Extract the (X, Y) coordinate from the center of the cell holding the provided text.  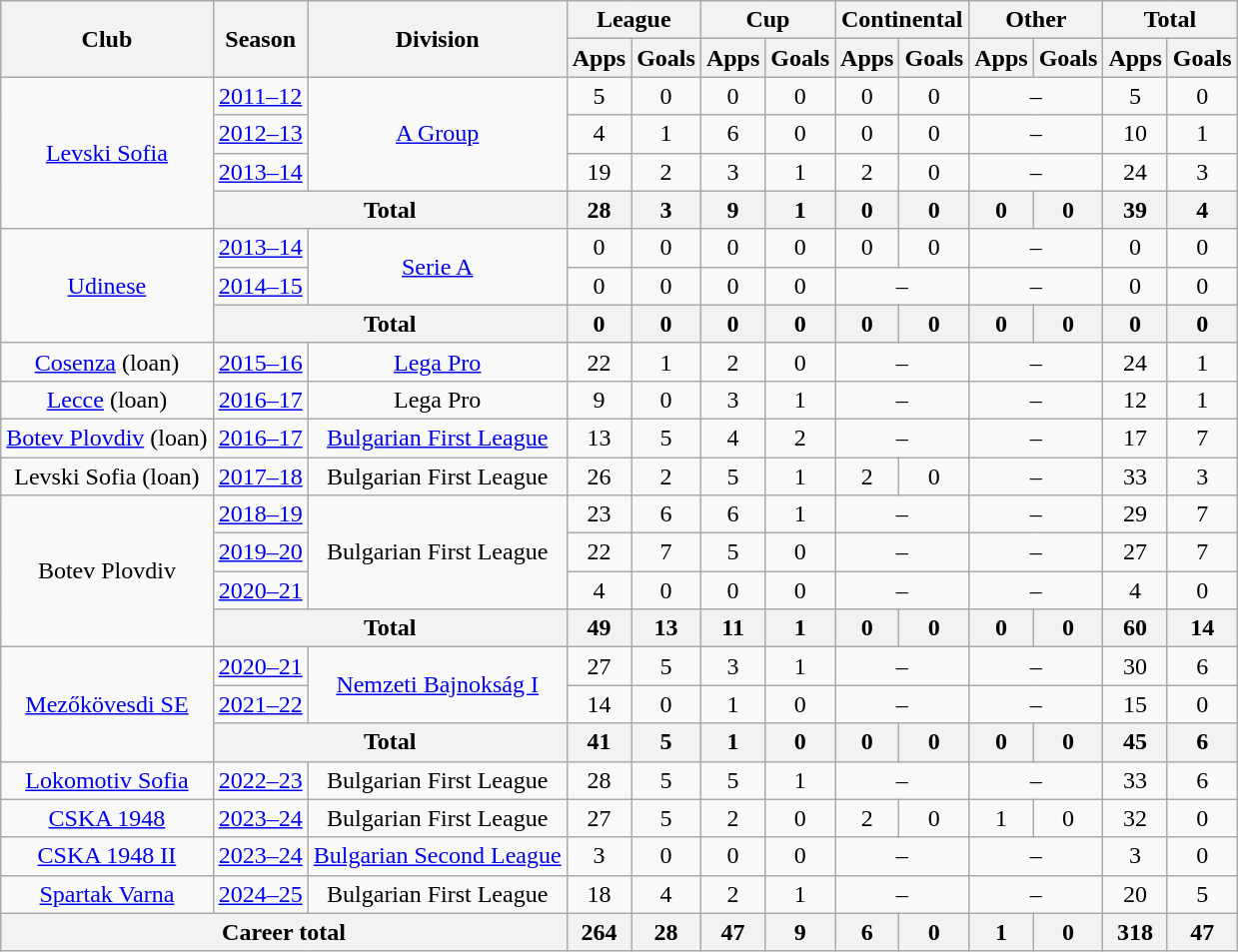
2015–16 (260, 362)
Bulgarian Second League (438, 856)
Division (438, 39)
Club (107, 39)
2018–19 (260, 514)
2022–23 (260, 780)
2024–25 (260, 894)
Botev Plovdiv (loan) (107, 438)
Spartak Varna (107, 894)
41 (599, 742)
30 (1135, 666)
12 (1135, 400)
Serie A (438, 267)
20 (1135, 894)
Mezőkövesdi SE (107, 704)
318 (1135, 932)
2011–12 (260, 96)
264 (599, 932)
23 (599, 514)
Botev Plovdiv (107, 571)
2014–15 (260, 286)
10 (1135, 134)
19 (599, 172)
Udinese (107, 286)
45 (1135, 742)
Other (1036, 20)
11 (732, 628)
Cosenza (loan) (107, 362)
CSKA 1948 (107, 818)
26 (599, 476)
CSKA 1948 II (107, 856)
Lokomotiv Sofia (107, 780)
15 (1135, 704)
Levski Sofia (loan) (107, 476)
32 (1135, 818)
Lecce (loan) (107, 400)
A Group (438, 134)
Career total (284, 932)
39 (1135, 210)
Cup (767, 20)
29 (1135, 514)
Season (260, 39)
2017–18 (260, 476)
60 (1135, 628)
Levski Sofia (107, 153)
2012–13 (260, 134)
Continental (902, 20)
2019–20 (260, 552)
League (633, 20)
18 (599, 894)
49 (599, 628)
2021–22 (260, 704)
Nemzeti Bajnokság I (438, 685)
17 (1135, 438)
